Output the (X, Y) coordinate of the center of the cell containing the given text.  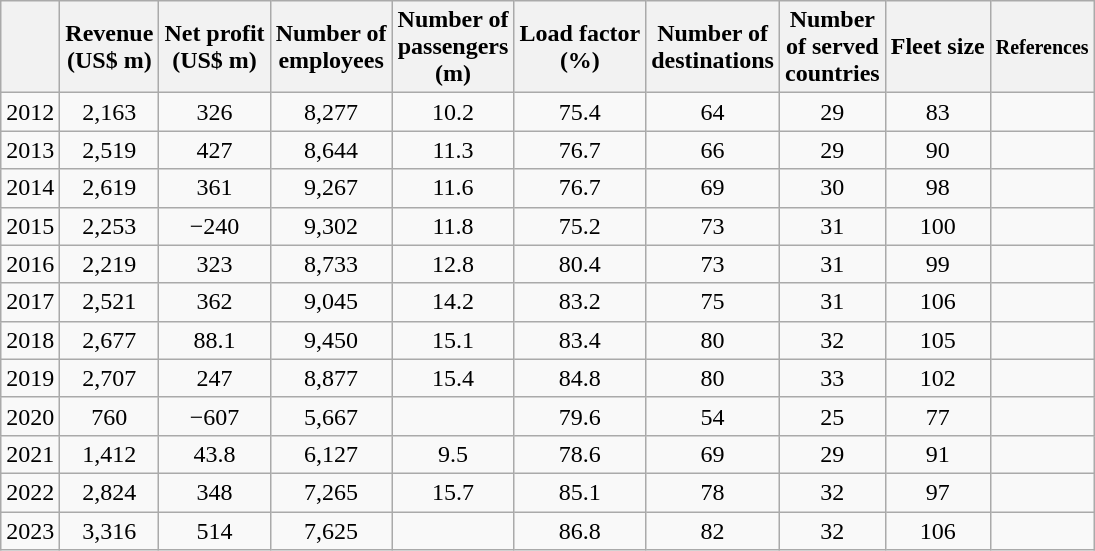
85.1 (580, 492)
11.6 (453, 188)
15.7 (453, 492)
75.2 (580, 226)
9,450 (331, 340)
Numberof servedcountries (832, 47)
427 (214, 150)
12.8 (453, 264)
9,302 (331, 226)
Fleet size (938, 47)
362 (214, 302)
82 (713, 531)
2,824 (110, 492)
1,412 (110, 454)
Net profit(US$ m) (214, 47)
760 (110, 416)
326 (214, 112)
10.2 (453, 112)
9,045 (331, 302)
2,677 (110, 340)
43.8 (214, 454)
83.2 (580, 302)
64 (713, 112)
54 (713, 416)
75.4 (580, 112)
84.8 (580, 378)
2,707 (110, 378)
6,127 (331, 454)
90 (938, 150)
348 (214, 492)
2,253 (110, 226)
78.6 (580, 454)
9.5 (453, 454)
2012 (30, 112)
7,265 (331, 492)
83.4 (580, 340)
7,625 (331, 531)
100 (938, 226)
Revenue(US$ m) (110, 47)
Load factor(%) (580, 47)
97 (938, 492)
102 (938, 378)
514 (214, 531)
86.8 (580, 531)
2016 (30, 264)
15.1 (453, 340)
80.4 (580, 264)
−240 (214, 226)
91 (938, 454)
8,877 (331, 378)
11.8 (453, 226)
8,733 (331, 264)
3,316 (110, 531)
9,267 (331, 188)
25 (832, 416)
Number ofpassengers(m) (453, 47)
361 (214, 188)
8,277 (331, 112)
2023 (30, 531)
5,667 (331, 416)
78 (713, 492)
2015 (30, 226)
77 (938, 416)
79.6 (580, 416)
14.2 (453, 302)
105 (938, 340)
2018 (30, 340)
2020 (30, 416)
−607 (214, 416)
2017 (30, 302)
2014 (30, 188)
98 (938, 188)
2,519 (110, 150)
Number ofemployees (331, 47)
88.1 (214, 340)
11.3 (453, 150)
2021 (30, 454)
2022 (30, 492)
2,619 (110, 188)
99 (938, 264)
83 (938, 112)
References (1042, 47)
33 (832, 378)
2,219 (110, 264)
2019 (30, 378)
2,163 (110, 112)
8,644 (331, 150)
247 (214, 378)
15.4 (453, 378)
30 (832, 188)
75 (713, 302)
66 (713, 150)
2,521 (110, 302)
323 (214, 264)
2013 (30, 150)
Number ofdestinations (713, 47)
